For the text-containing cell, return its midpoint in (x, y) coordinate format. 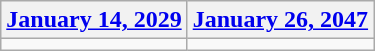
January 26, 2047 (280, 20)
January 14, 2029 (94, 20)
